Return (x, y) of the center of cell containing provided text 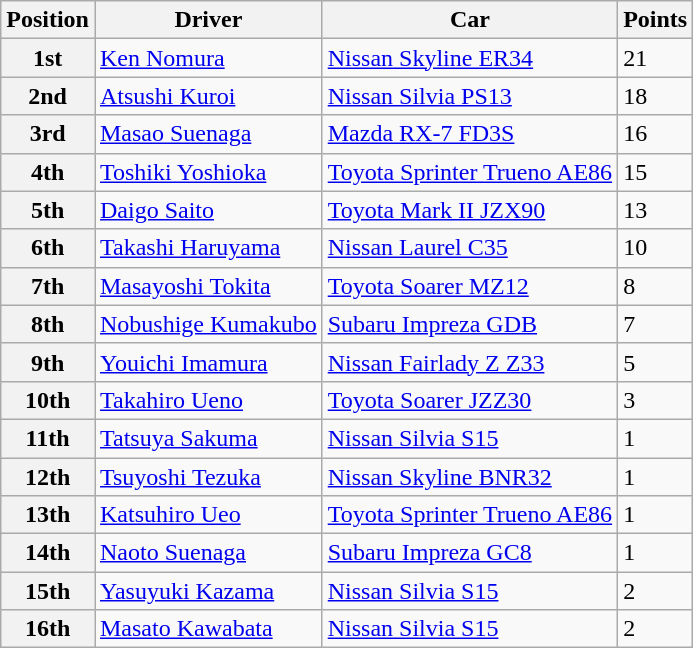
Mazda RX-7 FD3S (470, 134)
2nd (48, 96)
14th (48, 553)
10 (656, 248)
Masato Kawabata (208, 629)
4th (48, 172)
Nissan Skyline ER34 (470, 58)
16 (656, 134)
Yasuyuki Kazama (208, 591)
Naoto Suenaga (208, 553)
3rd (48, 134)
11th (48, 438)
Nissan Silvia PS13 (470, 96)
12th (48, 477)
15th (48, 591)
Daigo Saito (208, 210)
Car (470, 20)
Takahiro Ueno (208, 400)
13 (656, 210)
Driver (208, 20)
Youichi Imamura (208, 362)
5 (656, 362)
5th (48, 210)
Position (48, 20)
3 (656, 400)
8 (656, 286)
Subaru Impreza GC8 (470, 553)
7th (48, 286)
Takashi Haruyama (208, 248)
6th (48, 248)
21 (656, 58)
9th (48, 362)
13th (48, 515)
Toyota Mark II JZX90 (470, 210)
Toyota Soarer JZZ30 (470, 400)
16th (48, 629)
7 (656, 324)
Katsuhiro Ueo (208, 515)
Atsushi Kuroi (208, 96)
15 (656, 172)
Subaru Impreza GDB (470, 324)
18 (656, 96)
Masao Suenaga (208, 134)
8th (48, 324)
Nissan Skyline BNR32 (470, 477)
Tsuyoshi Tezuka (208, 477)
Toyota Soarer MZ12 (470, 286)
Ken Nomura (208, 58)
Points (656, 20)
Tatsuya Sakuma (208, 438)
Nissan Laurel C35 (470, 248)
Nissan Fairlady Z Z33 (470, 362)
1st (48, 58)
10th (48, 400)
Toshiki Yoshioka (208, 172)
Nobushige Kumakubo (208, 324)
Masayoshi Tokita (208, 286)
